Pinpoint the cell where the given text exists, returning its [x, y] midpoint coordinate. 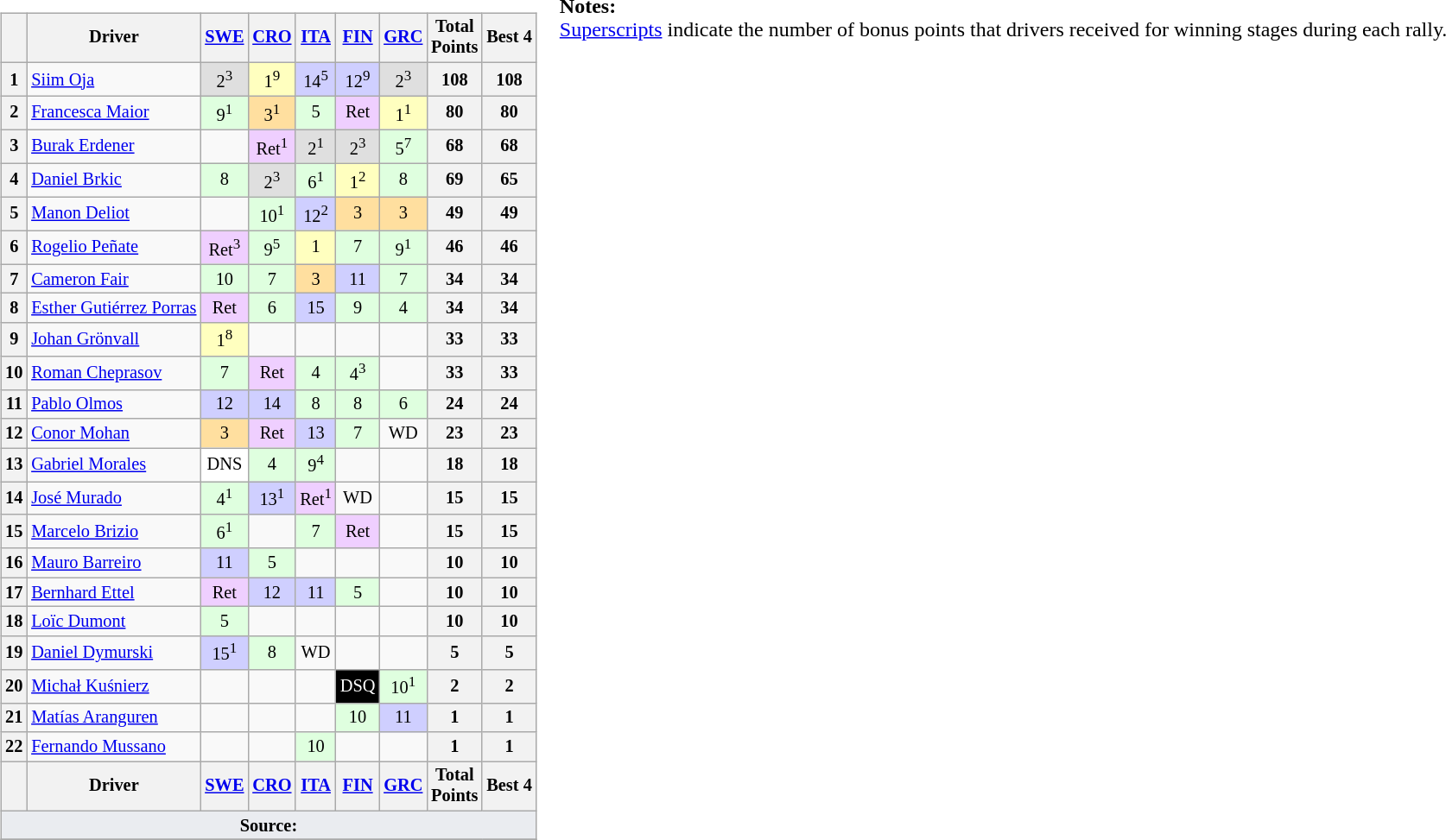
22 [14, 747]
20 [14, 685]
Johan Grönvall [114, 338]
131 [271, 499]
DNS [225, 464]
43 [358, 373]
Manon Deliot [114, 214]
Gabriel Morales [114, 464]
17 [14, 592]
65 [509, 180]
Pablo Olmos [114, 404]
Rogelio Peñate [114, 247]
Mauro Barreiro [114, 563]
Fernando Mussano [114, 747]
José Murado [114, 499]
Daniel Dymurski [114, 653]
Esther Gutiérrez Porras [114, 308]
145 [315, 79]
Roman Cheprasov [114, 373]
Ret3 [225, 247]
95 [271, 247]
Siim Oja [114, 79]
94 [315, 464]
16 [14, 563]
Cameron Fair [114, 279]
Loïc Dumont [114, 622]
Bernhard Ettel [114, 592]
122 [315, 214]
41 [225, 499]
129 [358, 79]
Michał Kuśnierz [114, 685]
Daniel Brkic [114, 180]
DSQ [358, 685]
Source: [268, 825]
Conor Mohan [114, 433]
Matías Aranguren [114, 717]
Francesca Maior [114, 112]
69 [454, 180]
151 [225, 653]
57 [403, 147]
Marcelo Brizio [114, 532]
31 [271, 112]
Burak Erdener [114, 147]
